For the text-containing cell, return its midpoint in [X, Y] coordinate format. 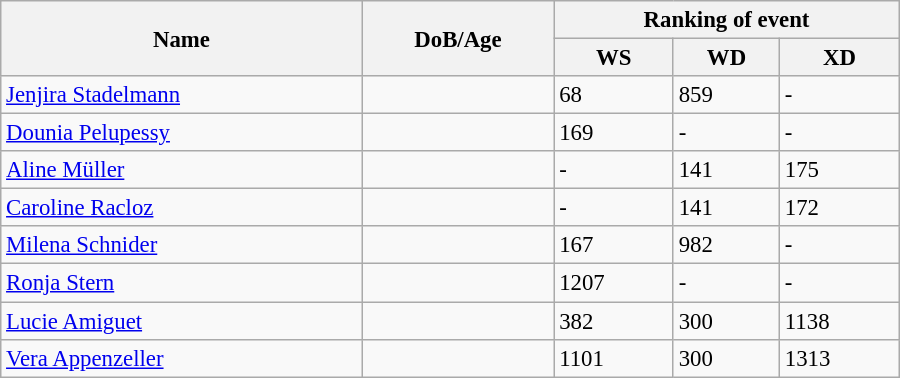
982 [726, 245]
169 [614, 133]
Lucie Amiguet [182, 321]
859 [726, 95]
Vera Appenzeller [182, 358]
382 [614, 321]
Dounia Pelupessy [182, 133]
Ranking of event [726, 20]
167 [614, 245]
DoB/Age [458, 38]
1138 [840, 321]
1207 [614, 283]
Caroline Racloz [182, 208]
WD [726, 58]
XD [840, 58]
WS [614, 58]
1313 [840, 358]
175 [840, 170]
Name [182, 38]
172 [840, 208]
Aline Müller [182, 170]
Ronja Stern [182, 283]
Milena Schnider [182, 245]
1101 [614, 358]
68 [614, 95]
Jenjira Stadelmann [182, 95]
